Scan for the cell matching the given text and deliver its (x, y) coordinate at center. 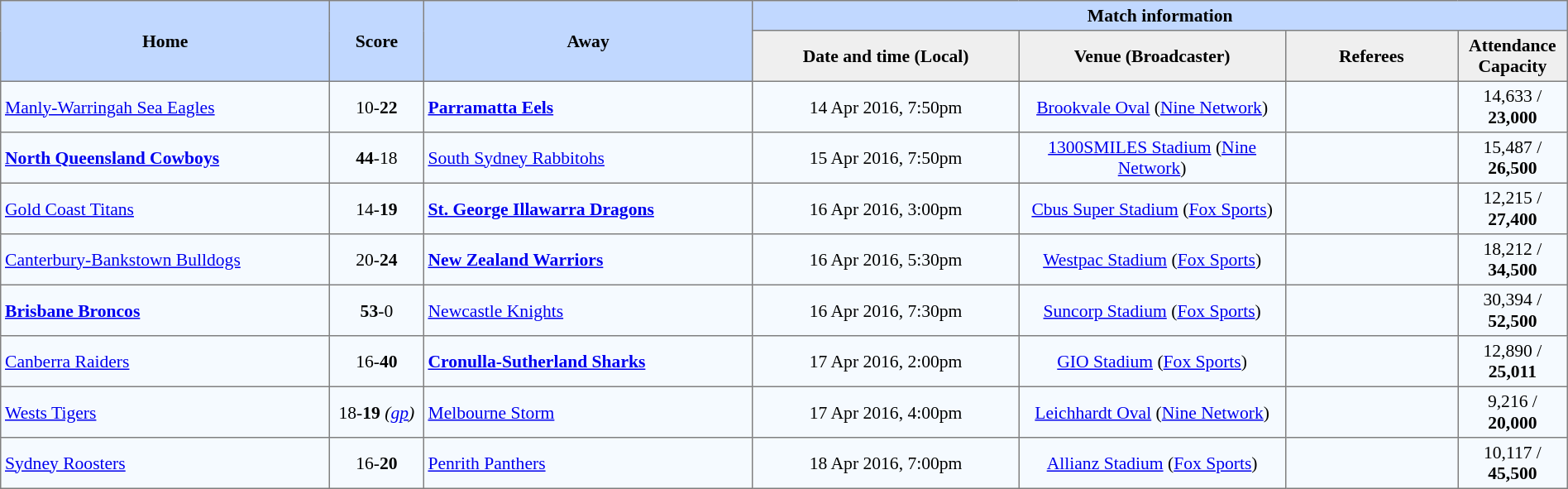
53-0 (377, 310)
Referees (1371, 56)
Brookvale Oval (Nine Network) (1152, 107)
Cbus Super Stadium (Fox Sports) (1152, 209)
Date and time (Local) (886, 56)
10-22 (377, 107)
Score (377, 41)
14-19 (377, 209)
Melbourne Storm (588, 412)
New Zealand Warriors (588, 260)
Newcastle Knights (588, 310)
GIO Stadium (Fox Sports) (1152, 362)
17 Apr 2016, 2:00pm (886, 362)
Home (165, 41)
Wests Tigers (165, 412)
Gold Coast Titans (165, 209)
North Queensland Cowboys (165, 158)
Away (588, 41)
14 Apr 2016, 7:50pm (886, 107)
Parramatta Eels (588, 107)
16 Apr 2016, 7:30pm (886, 310)
16-40 (377, 362)
30,394 / 52,500 (1513, 310)
Penrith Panthers (588, 463)
10,117 / 45,500 (1513, 463)
16 Apr 2016, 5:30pm (886, 260)
St. George Illawarra Dragons (588, 209)
18,212 / 34,500 (1513, 260)
Westpac Stadium (Fox Sports) (1152, 260)
Canterbury-Bankstown Bulldogs (165, 260)
Allianz Stadium (Fox Sports) (1152, 463)
Leichhardt Oval (Nine Network) (1152, 412)
44-18 (377, 158)
15 Apr 2016, 7:50pm (886, 158)
20-24 (377, 260)
9,216 / 20,000 (1513, 412)
Cronulla-Sutherland Sharks (588, 362)
12,215 / 27,400 (1513, 209)
Sydney Roosters (165, 463)
Canberra Raiders (165, 362)
18 Apr 2016, 7:00pm (886, 463)
18-19 (gp) (377, 412)
South Sydney Rabbitohs (588, 158)
12,890 / 25,011 (1513, 362)
Suncorp Stadium (Fox Sports) (1152, 310)
Manly-Warringah Sea Eagles (165, 107)
15,487 / 26,500 (1513, 158)
Attendance Capacity (1513, 56)
1300SMILES Stadium (Nine Network) (1152, 158)
Brisbane Broncos (165, 310)
17 Apr 2016, 4:00pm (886, 412)
14,633 / 23,000 (1513, 107)
16-20 (377, 463)
Match information (1159, 16)
Venue (Broadcaster) (1152, 56)
16 Apr 2016, 3:00pm (886, 209)
